Scan for the cell matching the given text and deliver its [X, Y] coordinate at center. 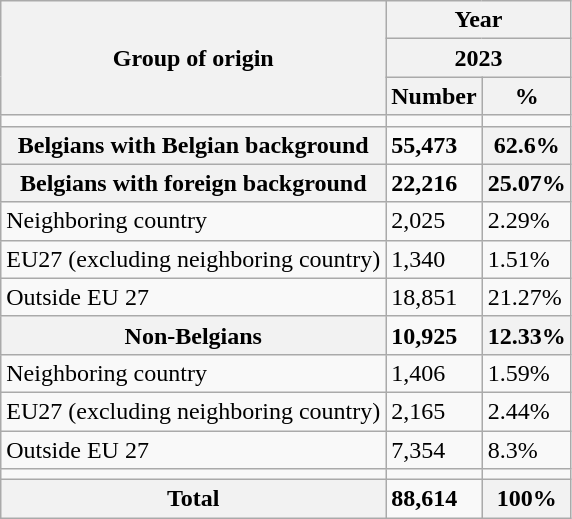
25.07% [526, 183]
2.44% [526, 411]
62.6% [526, 145]
Belgians with Belgian background [194, 145]
7,354 [434, 449]
1.51% [526, 259]
1.59% [526, 373]
10,925 [434, 335]
% [526, 96]
2023 [478, 58]
55,473 [434, 145]
Number [434, 96]
88,614 [434, 499]
2.29% [526, 221]
18,851 [434, 297]
Belgians with foreign background [194, 183]
2,025 [434, 221]
1,340 [434, 259]
21.27% [526, 297]
Group of origin [194, 58]
8.3% [526, 449]
Total [194, 499]
Year [478, 20]
22,216 [434, 183]
100% [526, 499]
Non-Belgians [194, 335]
2,165 [434, 411]
12.33% [526, 335]
1,406 [434, 373]
